From the cell containing the given text, extract its center point as (x, y) coordinate. 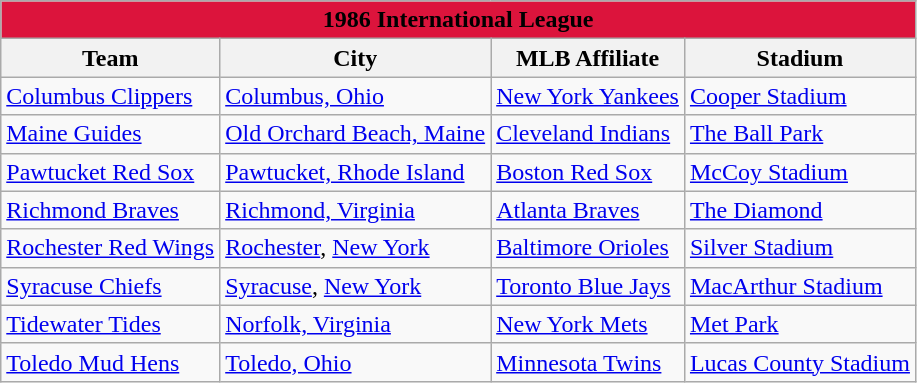
Rochester Red Wings (110, 248)
Syracuse, New York (356, 286)
Toledo Mud Hens (110, 362)
Cooper Stadium (800, 96)
The Ball Park (800, 134)
Atlanta Braves (588, 210)
Old Orchard Beach, Maine (356, 134)
1986 International League (458, 20)
Tidewater Tides (110, 324)
McCoy Stadium (800, 172)
MLB Affiliate (588, 58)
Silver Stadium (800, 248)
Rochester, New York (356, 248)
Boston Red Sox (588, 172)
Columbus, Ohio (356, 96)
Syracuse Chiefs (110, 286)
Pawtucket Red Sox (110, 172)
Pawtucket, Rhode Island (356, 172)
The Diamond (800, 210)
Toronto Blue Jays (588, 286)
MacArthur Stadium (800, 286)
New York Mets (588, 324)
New York Yankees (588, 96)
Norfolk, Virginia (356, 324)
City (356, 58)
Cleveland Indians (588, 134)
Columbus Clippers (110, 96)
Team (110, 58)
Stadium (800, 58)
Richmond Braves (110, 210)
Toledo, Ohio (356, 362)
Maine Guides (110, 134)
Richmond, Virginia (356, 210)
Lucas County Stadium (800, 362)
Baltimore Orioles (588, 248)
Minnesota Twins (588, 362)
Met Park (800, 324)
